Return [X, Y] of the center of cell containing provided text 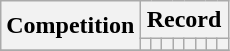
Competition [70, 26]
Record [184, 20]
